Capture the cell that displays the provided text and extract its (x, y) central coordinate. 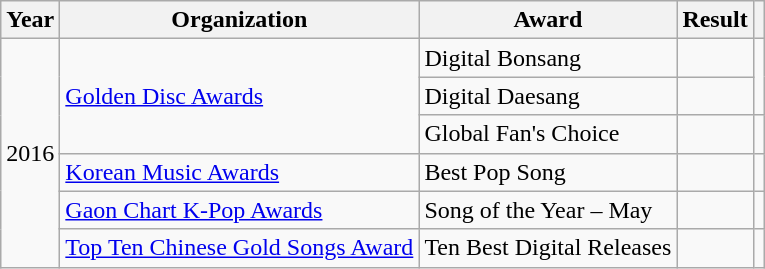
Year (30, 20)
Digital Daesang (548, 96)
Song of the Year – May (548, 210)
Result (715, 20)
Ten Best Digital Releases (548, 248)
Global Fan's Choice (548, 134)
2016 (30, 153)
Golden Disc Awards (240, 96)
Top Ten Chinese Gold Songs Award (240, 248)
Gaon Chart K-Pop Awards (240, 210)
Best Pop Song (548, 172)
Organization (240, 20)
Digital Bonsang (548, 58)
Award (548, 20)
Korean Music Awards (240, 172)
